Extract the [x, y] coordinate from the center of the cell holding the provided text.  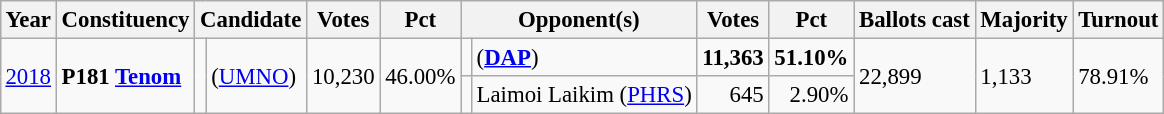
2018 [28, 76]
Opponent(s) [579, 20]
Ballots cast [914, 20]
Year [28, 20]
(DAP) [584, 57]
Candidate [251, 20]
1,133 [1024, 76]
Laimoi Laikim (PHRS) [584, 95]
(UMNO) [256, 76]
10,230 [344, 76]
78.91% [1118, 76]
11,363 [733, 57]
Turnout [1118, 20]
Majority [1024, 20]
46.00% [420, 76]
22,899 [914, 76]
645 [733, 95]
Constituency [125, 20]
2.90% [812, 95]
P181 Tenom [125, 76]
51.10% [812, 57]
